Pinpoint the cell where the given text exists, returning its (X, Y) midpoint coordinate. 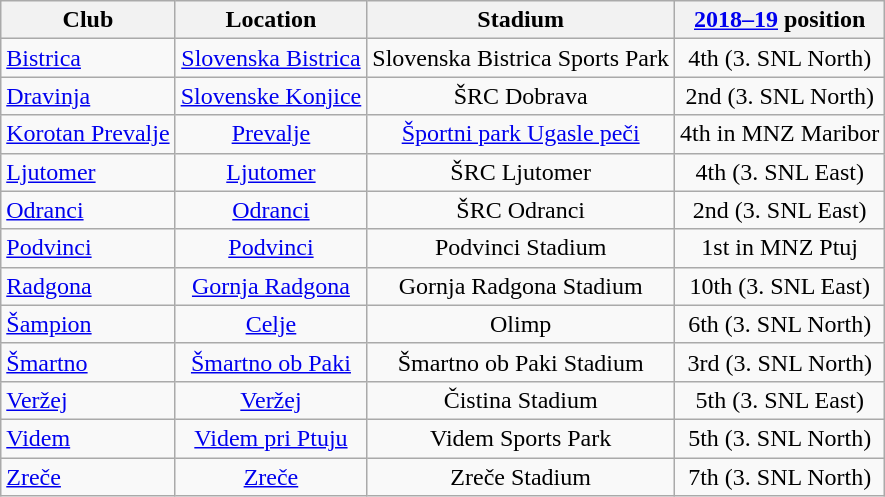
Slovenske Konjice (271, 96)
Zreče Stadium (521, 477)
4th in MNZ Maribor (780, 134)
Bistrica (88, 58)
Športni park Ugasle peči (521, 134)
Šmartno ob Paki (271, 362)
10th (3. SNL East) (780, 286)
ŠRC Odranci (521, 210)
Club (88, 20)
5th (3. SNL North) (780, 438)
Korotan Prevalje (88, 134)
Radgona (88, 286)
Videm pri Ptuju (271, 438)
ŠRC Ljutomer (521, 172)
Celje (271, 324)
Čistina Stadium (521, 400)
7th (3. SNL North) (780, 477)
Olimp (521, 324)
Dravinja (88, 96)
Slovenska Bistrica (271, 58)
ŠRC Dobrava (521, 96)
Videm Sports Park (521, 438)
3rd (3. SNL North) (780, 362)
4th (3. SNL North) (780, 58)
Location (271, 20)
4th (3. SNL East) (780, 172)
1st in MNZ Ptuj (780, 248)
Slovenska Bistrica Sports Park (521, 58)
2nd (3. SNL North) (780, 96)
Podvinci Stadium (521, 248)
Stadium (521, 20)
6th (3. SNL North) (780, 324)
Prevalje (271, 134)
Videm (88, 438)
Šmartno ob Paki Stadium (521, 362)
2nd (3. SNL East) (780, 210)
2018–19 position (780, 20)
5th (3. SNL East) (780, 400)
Gornja Radgona (271, 286)
Šampion (88, 324)
Gornja Radgona Stadium (521, 286)
Šmartno (88, 362)
